Identify which cell holds the provided text, then report its [X, Y] central coordinate. 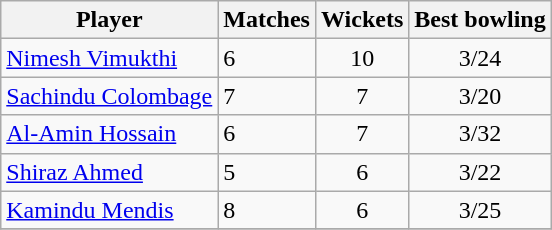
Player [110, 20]
3/25 [480, 210]
10 [362, 58]
3/20 [480, 96]
8 [267, 210]
3/32 [480, 134]
Wickets [362, 20]
Nimesh Vimukthi [110, 58]
5 [267, 172]
Sachindu Colombage [110, 96]
Kamindu Mendis [110, 210]
Matches [267, 20]
Shiraz Ahmed [110, 172]
Best bowling [480, 20]
3/24 [480, 58]
Al-Amin Hossain [110, 134]
3/22 [480, 172]
